For the text-containing cell, return its midpoint in (X, Y) coordinate format. 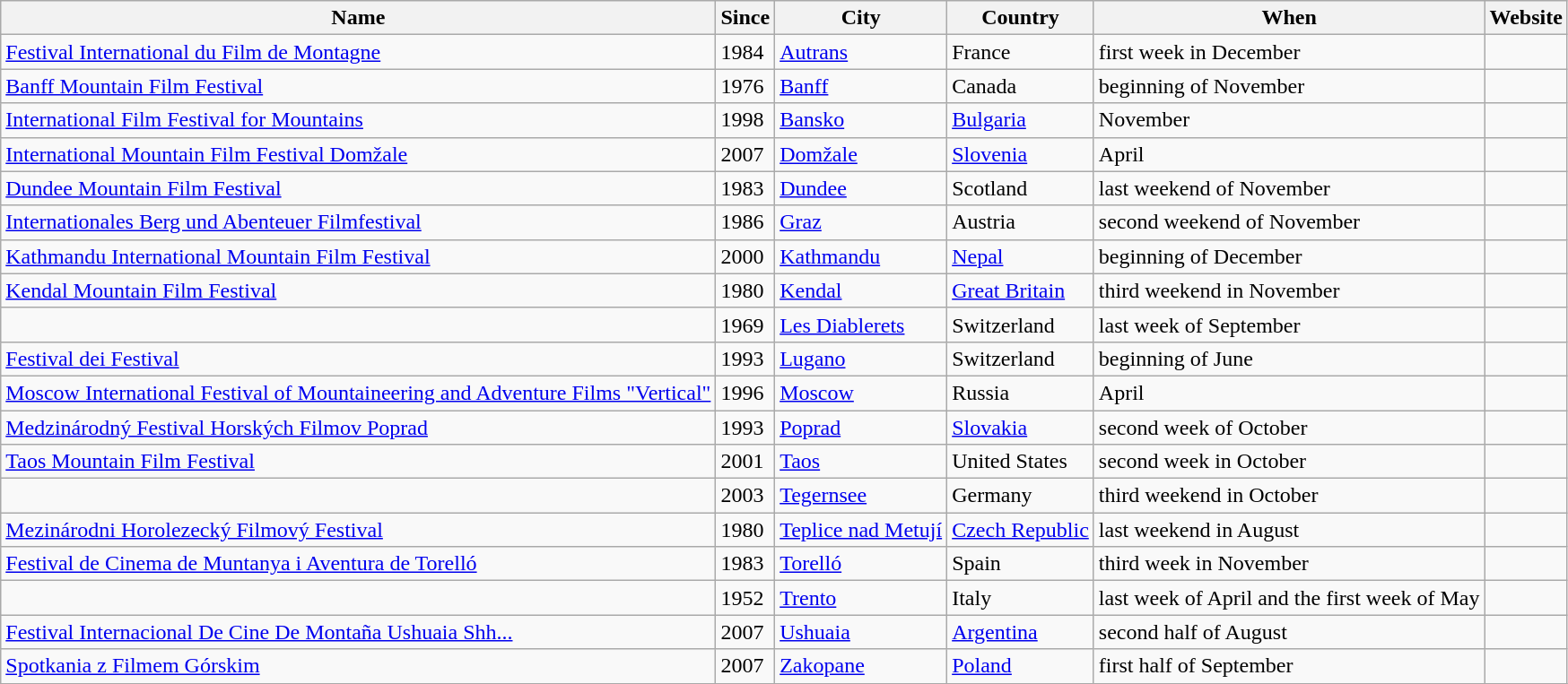
United States (1021, 462)
Slovakia (1021, 428)
Website (1526, 18)
Nepal (1021, 256)
beginning of December (1289, 256)
third weekend in November (1289, 290)
Kathmandu International Mountain Film Festival (359, 256)
last week of April and the first week of May (1289, 598)
1986 (745, 222)
Czech Republic (1021, 530)
second half of August (1289, 632)
Dundee Mountain Film Festival (359, 188)
Poprad (861, 428)
Since (745, 18)
1984 (745, 52)
Kendal Mountain Film Festival (359, 290)
Name (359, 18)
second week of October (1289, 428)
Banff Mountain Film Festival (359, 86)
Bulgaria (1021, 120)
Festival de Cinema de Muntanya i Aventura de Torelló (359, 564)
2000 (745, 256)
1969 (745, 325)
November (1289, 120)
Mezinárodni Horolezecký Filmový Festival (359, 530)
first week in December (1289, 52)
Zakopane (861, 666)
1998 (745, 120)
When (1289, 18)
Scotland (1021, 188)
Medzinárodný Festival Horských Filmov Poprad (359, 428)
Internationales Berg und Abenteuer Filmfestival (359, 222)
last week of September (1289, 325)
Autrans (861, 52)
Tegernsee (861, 496)
Kathmandu (861, 256)
Teplice nad Metují (861, 530)
International Film Festival for Mountains (359, 120)
Ushuaia (861, 632)
2003 (745, 496)
beginning of June (1289, 359)
Lugano (861, 359)
first half of September (1289, 666)
2001 (745, 462)
Austria (1021, 222)
beginning of November (1289, 86)
Country (1021, 18)
last weekend of November (1289, 188)
1952 (745, 598)
Poland (1021, 666)
second week in October (1289, 462)
Moscow International Festival of Mountaineering and Adventure Films "Vertical" (359, 393)
City (861, 18)
1976 (745, 86)
Moscow (861, 393)
Spotkania z Filmem Górskim (359, 666)
Slovenia (1021, 154)
Les Diablerets (861, 325)
Russia (1021, 393)
Bansko (861, 120)
Festival International du Film de Montagne (359, 52)
second weekend of November (1289, 222)
Italy (1021, 598)
Canada (1021, 86)
Germany (1021, 496)
Domžale (861, 154)
Dundee (861, 188)
third weekend in October (1289, 496)
last weekend in August (1289, 530)
Argentina (1021, 632)
Festival dei Festival (359, 359)
Spain (1021, 564)
Great Britain (1021, 290)
Festival Internacional De Cine De Montaña Ushuaia Shh... (359, 632)
Torelló (861, 564)
third week in November (1289, 564)
International Mountain Film Festival Domžale (359, 154)
Taos Mountain Film Festival (359, 462)
Trento (861, 598)
Kendal (861, 290)
France (1021, 52)
Graz (861, 222)
Banff (861, 86)
Taos (861, 462)
1996 (745, 393)
